Determine the (x, y) coordinate at the center of the cell enclosing the given text.  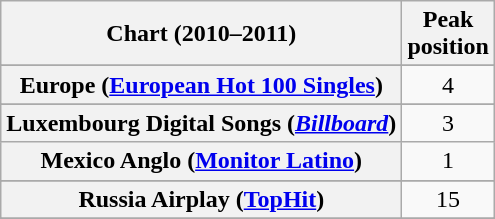
Chart (2010–2011) (202, 34)
Russia Airplay (TopHit) (202, 199)
Europe (European Hot 100 Singles) (202, 85)
15 (448, 199)
Mexico Anglo (Monitor Latino) (202, 161)
1 (448, 161)
Luxembourg Digital Songs (Billboard) (202, 123)
3 (448, 123)
Peakposition (448, 34)
4 (448, 85)
